Return the (X, Y) coordinate for the center point of the cell that contains the specified text.  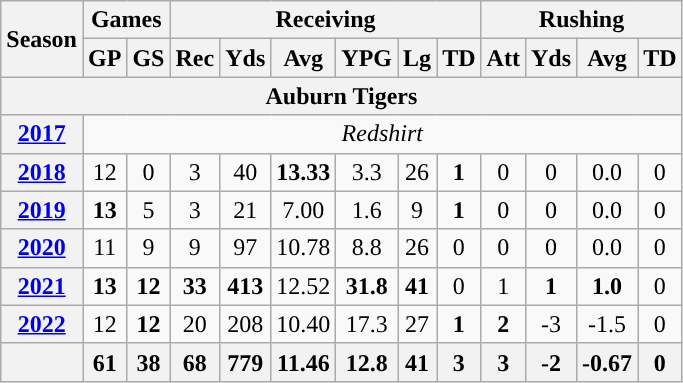
Att (503, 58)
10.40 (304, 324)
13.33 (304, 172)
2022 (42, 324)
3.3 (367, 172)
-2 (550, 362)
11 (104, 248)
Receiving (326, 20)
40 (246, 172)
-1.5 (608, 324)
2 (503, 324)
8.8 (367, 248)
33 (195, 286)
12.52 (304, 286)
38 (148, 362)
-3 (550, 324)
31.8 (367, 286)
-0.67 (608, 362)
12.8 (367, 362)
2017 (42, 134)
Rushing (582, 20)
27 (418, 324)
2021 (42, 286)
Rec (195, 58)
GP (104, 58)
Games (126, 20)
61 (104, 362)
5 (148, 210)
413 (246, 286)
11.46 (304, 362)
68 (195, 362)
2020 (42, 248)
1.0 (608, 286)
208 (246, 324)
2019 (42, 210)
7.00 (304, 210)
97 (246, 248)
YPG (367, 58)
Auburn Tigers (342, 96)
Lg (418, 58)
17.3 (367, 324)
2018 (42, 172)
779 (246, 362)
1.6 (367, 210)
Redshirt (382, 134)
21 (246, 210)
Season (42, 39)
20 (195, 324)
GS (148, 58)
10.78 (304, 248)
